Return [x, y] of the center of cell containing provided text 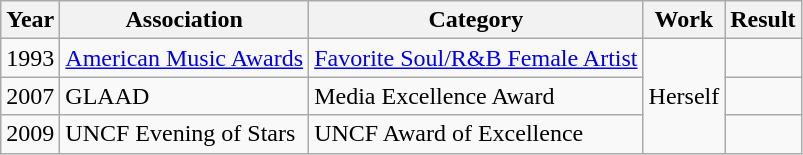
Association [184, 20]
Herself [684, 96]
2009 [30, 134]
UNCF Evening of Stars [184, 134]
GLAAD [184, 96]
Year [30, 20]
Category [476, 20]
American Music Awards [184, 58]
Work [684, 20]
Media Excellence Award [476, 96]
Favorite Soul/R&B Female Artist [476, 58]
Result [763, 20]
UNCF Award of Excellence [476, 134]
1993 [30, 58]
2007 [30, 96]
